Determine the (X, Y) coordinate at the center of the cell enclosing the given text.  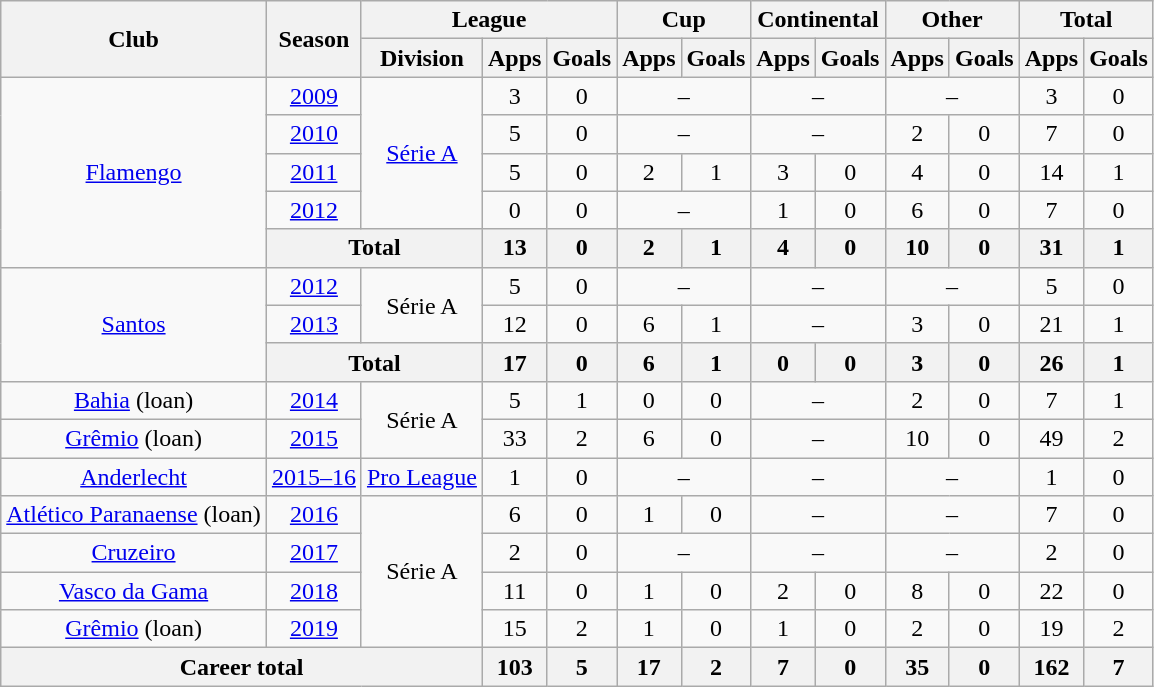
Season (314, 39)
Bahia (loan) (134, 400)
2011 (314, 172)
Anderlecht (134, 477)
15 (514, 629)
26 (1051, 362)
19 (1051, 629)
Vasco da Gama (134, 591)
11 (514, 591)
14 (1051, 172)
2015–16 (314, 477)
2015 (314, 438)
Career total (242, 667)
Club (134, 39)
Cruzeiro (134, 553)
13 (514, 248)
33 (514, 438)
Cup (684, 20)
2017 (314, 553)
2014 (314, 400)
Continental (818, 20)
21 (1051, 324)
League (488, 20)
31 (1051, 248)
2013 (314, 324)
8 (917, 591)
162 (1051, 667)
2016 (314, 515)
Santos (134, 324)
49 (1051, 438)
2018 (314, 591)
22 (1051, 591)
Pro League (422, 477)
2010 (314, 134)
2019 (314, 629)
2009 (314, 96)
Atlético Paranaense (loan) (134, 515)
Other (952, 20)
103 (514, 667)
Division (422, 58)
35 (917, 667)
12 (514, 324)
Flamengo (134, 172)
